Output the [X, Y] coordinate of the center of the cell containing the given text.  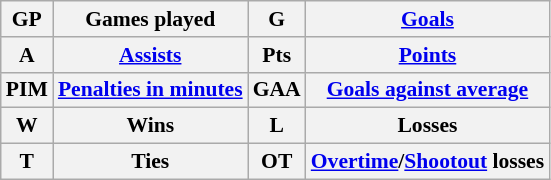
PIM [27, 90]
Wins [150, 126]
Penalties in minutes [150, 90]
T [27, 162]
A [27, 55]
GP [27, 19]
Overtime/Shootout losses [428, 162]
Goals against average [428, 90]
OT [277, 162]
Pts [277, 55]
G [277, 19]
Assists [150, 55]
Points [428, 55]
W [27, 126]
GAA [277, 90]
Ties [150, 162]
Goals [428, 19]
Games played [150, 19]
Losses [428, 126]
L [277, 126]
